For the text-containing cell, return its midpoint in [x, y] coordinate format. 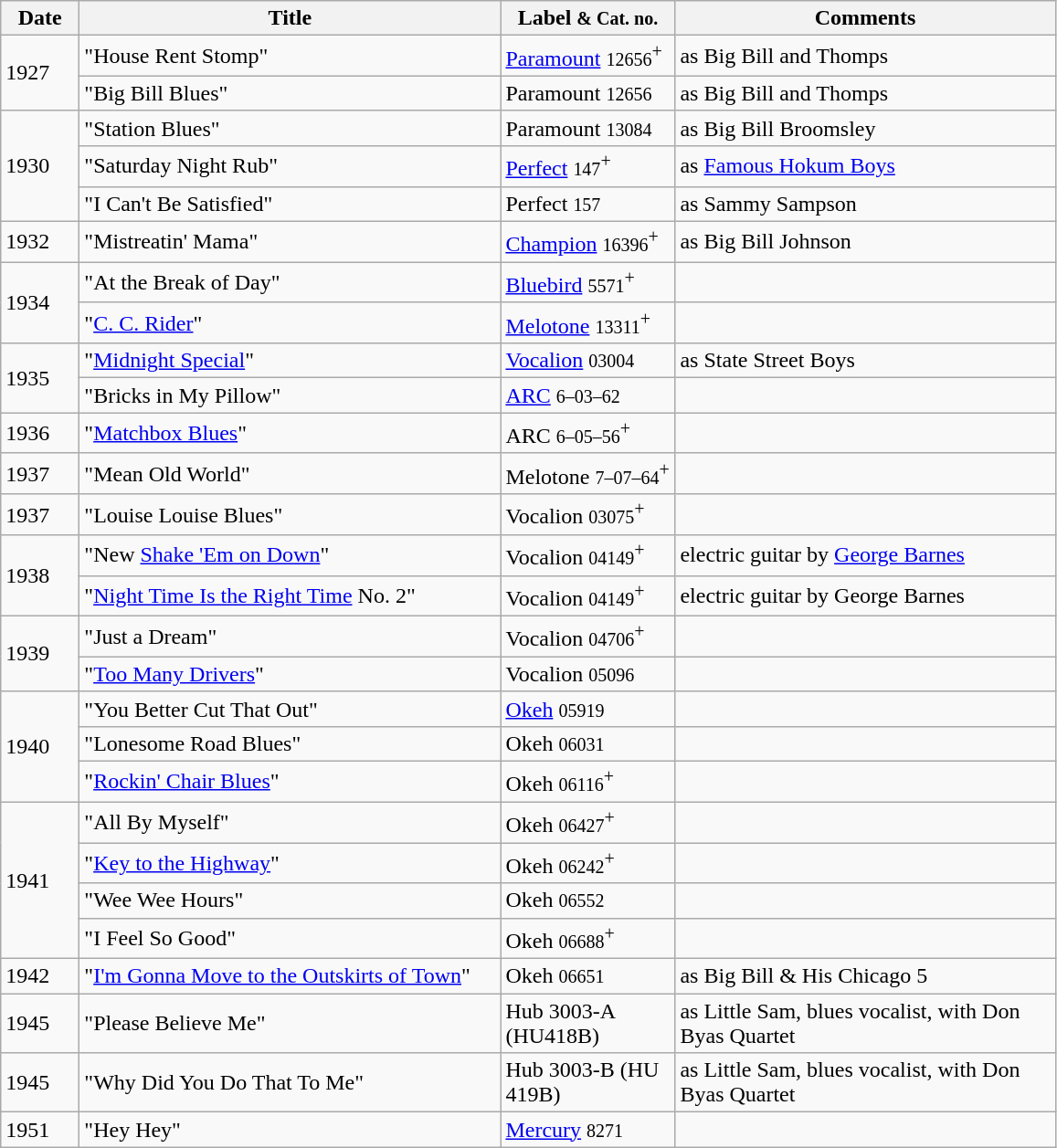
1942 [40, 976]
1932 [40, 241]
Okeh 05919 [588, 709]
"I'm Gonna Move to the Outskirts of Town" [291, 976]
Paramount 12656+ [588, 57]
"At the Break of Day" [291, 283]
"Hey Hey" [291, 1130]
Okeh 06427+ [588, 822]
Mercury 8271 [588, 1130]
1935 [40, 378]
"I Feel So Good" [291, 939]
Hub 3003-A (HU418B) [588, 1023]
"I Can't Be Satisfied" [291, 204]
"Bricks in My Pillow" [291, 395]
"Louise Louise Blues" [291, 515]
1938 [40, 575]
Label & Cat. no. [588, 18]
"You Better Cut That Out" [291, 709]
Melotone 7–07–64+ [588, 473]
"Big Bill Blues" [291, 93]
as Sammy Sampson [865, 204]
1940 [40, 747]
Hub 3003-B (HU 419B) [588, 1083]
Paramount 13084 [588, 128]
Paramount 12656 [588, 93]
1930 [40, 166]
"Saturday Night Rub" [291, 166]
Comments [865, 18]
"New Shake 'Em on Down" [291, 555]
Okeh 06031 [588, 743]
1927 [40, 73]
"Just a Dream" [291, 637]
"Why Did You Do That To Me" [291, 1083]
"Mistreatin' Mama" [291, 241]
"Key to the Highway" [291, 864]
1941 [40, 880]
Okeh 06688+ [588, 939]
"Rockin' Chair Blues" [291, 782]
"Mean Old World" [291, 473]
Vocalion 05096 [588, 674]
"Midnight Special" [291, 361]
"Lonesome Road Blues" [291, 743]
"House Rent Stomp" [291, 57]
"Station Blues" [291, 128]
Melotone 13311+ [588, 323]
1934 [40, 303]
Bluebird 5571+ [588, 283]
ARC 6–05–56+ [588, 433]
Date [40, 18]
ARC 6–03–62 [588, 395]
as Big Bill Broomsley [865, 128]
"Wee Wee Hours" [291, 900]
"Night Time Is the Right Time No. 2" [291, 595]
Champion 16396+ [588, 241]
"Please Believe Me" [291, 1023]
Vocalion 04706+ [588, 637]
1951 [40, 1130]
"C. C. Rider" [291, 323]
Okeh 06242+ [588, 864]
1936 [40, 433]
"All By Myself" [291, 822]
Okeh 06552 [588, 900]
Perfect 157 [588, 204]
Perfect 147+ [588, 166]
"Matchbox Blues" [291, 433]
as Famous Hokum Boys [865, 166]
Okeh 06116+ [588, 782]
"Too Many Drivers" [291, 674]
as Big Bill Johnson [865, 241]
Okeh 06651 [588, 976]
as Big Bill & His Chicago 5 [865, 976]
Vocalion 03004 [588, 361]
Vocalion 03075+ [588, 515]
as State Street Boys [865, 361]
1939 [40, 654]
Title [291, 18]
